Locate the cell with the specified text and output its [X, Y] center coordinate. 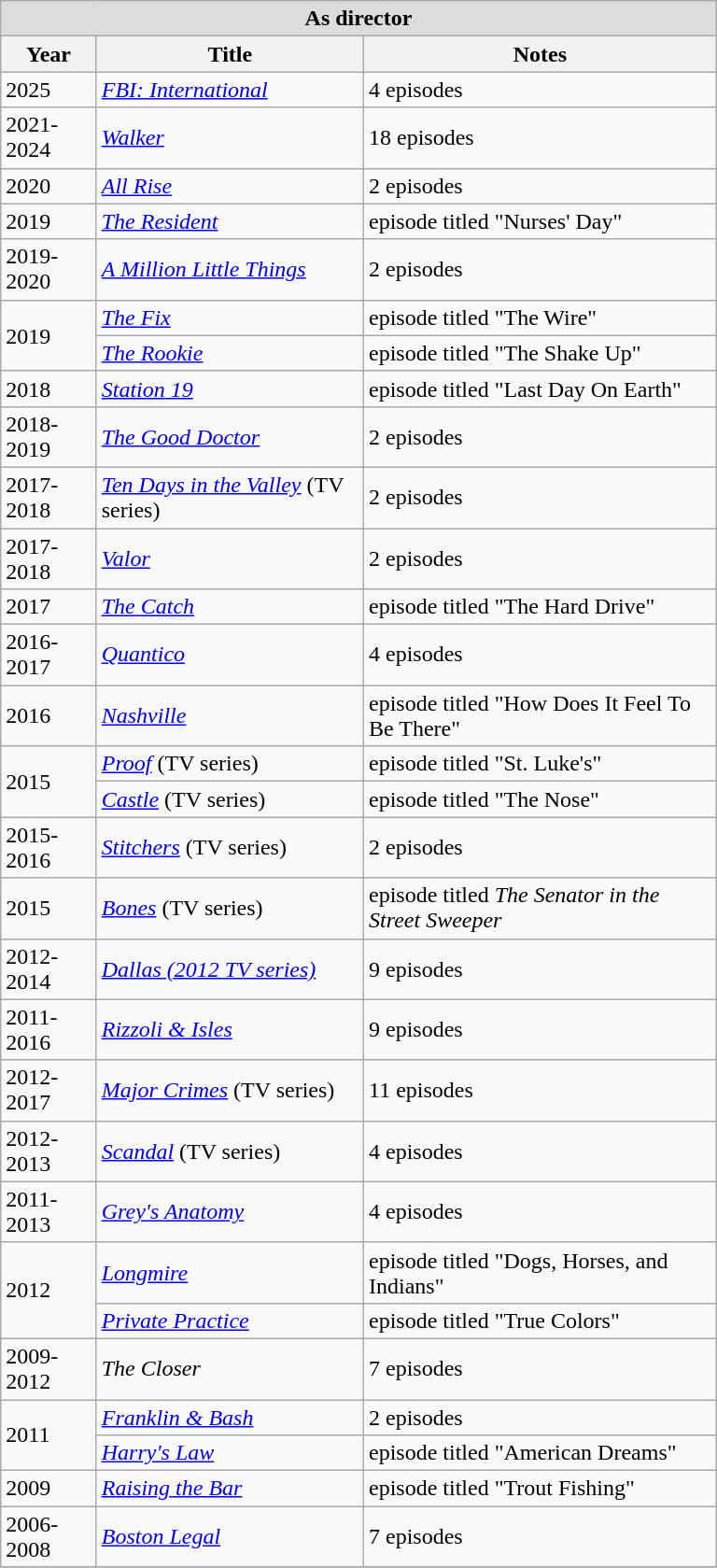
The Catch [230, 607]
episode titled "Nurses' Day" [541, 221]
episode titled "Trout Fishing" [541, 1489]
2006-2008 [49, 1537]
2011-2013 [49, 1212]
2011 [49, 1434]
2016-2017 [49, 656]
Dallas (2012 TV series) [230, 969]
The Resident [230, 221]
Longmire [230, 1272]
episode titled "The Wire" [541, 318]
Private Practice [230, 1321]
episode titled "The Shake Up" [541, 353]
Walker [230, 138]
2012-2013 [49, 1151]
Ten Days in the Valley (TV series) [230, 497]
Nashville [230, 715]
The Good Doctor [230, 437]
Raising the Bar [230, 1489]
episode titled The Senator in the Street Sweeper [541, 908]
episode titled "True Colors" [541, 1321]
Scandal (TV series) [230, 1151]
Major Crimes (TV series) [230, 1091]
2012-2017 [49, 1091]
2019-2020 [49, 269]
2015-2016 [49, 848]
episode titled "Last Day On Earth" [541, 388]
2021-2024 [49, 138]
A Million Little Things [230, 269]
The Rookie [230, 353]
Station 19 [230, 388]
episode titled "How Does It Feel To Be There" [541, 715]
2018 [49, 388]
18 episodes [541, 138]
2016 [49, 715]
Franklin & Bash [230, 1417]
Castle (TV series) [230, 799]
Boston Legal [230, 1537]
episode titled "St. Luke's" [541, 764]
2009-2012 [49, 1369]
episode titled "Dogs, Horses, and Indians" [541, 1272]
episode titled "The Hard Drive" [541, 607]
episode titled "American Dreams" [541, 1453]
Stitchers (TV series) [230, 848]
Year [49, 54]
Harry's Law [230, 1453]
As director [358, 19]
episode titled "The Nose" [541, 799]
Rizzoli & Isles [230, 1029]
2011-2016 [49, 1029]
Quantico [230, 656]
Valor [230, 558]
11 episodes [541, 1091]
FBI: International [230, 90]
2009 [49, 1489]
Proof (TV series) [230, 764]
Notes [541, 54]
Title [230, 54]
2025 [49, 90]
2020 [49, 186]
2018-2019 [49, 437]
All Rise [230, 186]
Grey's Anatomy [230, 1212]
The Fix [230, 318]
2012 [49, 1291]
2012-2014 [49, 969]
Bones (TV series) [230, 908]
2017 [49, 607]
The Closer [230, 1369]
